For the text-containing cell, return its midpoint in [X, Y] coordinate format. 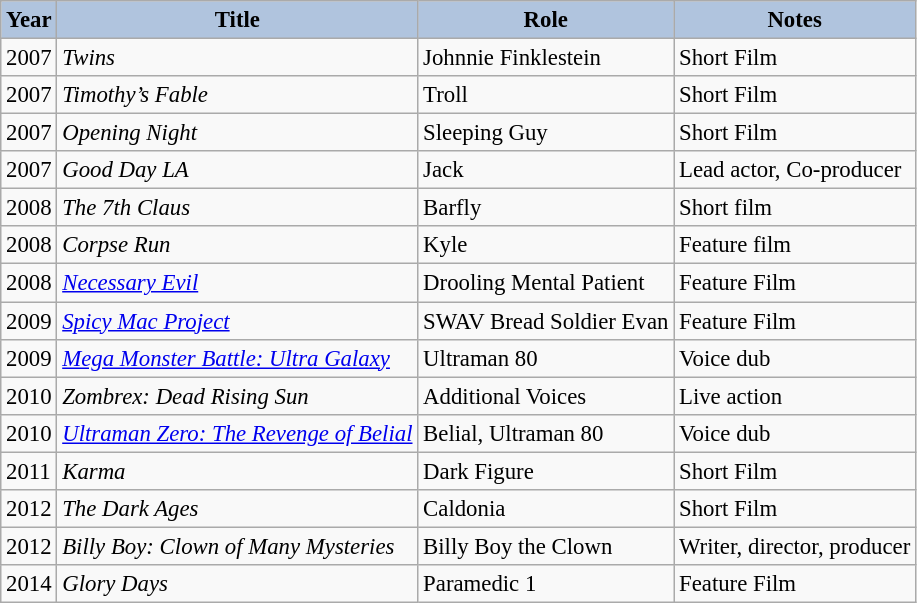
Spicy Mac Project [238, 321]
Twins [238, 58]
Role [546, 20]
Title [238, 20]
Caldonia [546, 509]
Live action [795, 396]
Johnnie Finklestein [546, 58]
Karma [238, 471]
Billy Boy the Clown [546, 546]
Paramedic 1 [546, 584]
The Dark Ages [238, 509]
Lead actor, Co-producer [795, 170]
Mega Monster Battle: Ultra Galaxy [238, 358]
Dark Figure [546, 471]
Additional Voices [546, 396]
Opening Night [238, 133]
Barfly [546, 208]
Zombrex: Dead Rising Sun [238, 396]
Writer, director, producer [795, 546]
Feature film [795, 245]
Corpse Run [238, 245]
Billy Boy: Clown of Many Mysteries [238, 546]
Glory Days [238, 584]
Good Day LA [238, 170]
Belial, Ultraman 80 [546, 433]
Ultraman Zero: The Revenge of Belial [238, 433]
Ultraman 80 [546, 358]
Short film [795, 208]
2014 [29, 584]
Timothy’s Fable [238, 95]
Year [29, 20]
The 7th Claus [238, 208]
Troll [546, 95]
2011 [29, 471]
Sleeping Guy [546, 133]
Necessary Evil [238, 283]
Kyle [546, 245]
Jack [546, 170]
Notes [795, 20]
SWAV Bread Soldier Evan [546, 321]
Drooling Mental Patient [546, 283]
